Locate the cell with the specified text and output its (x, y) center coordinate. 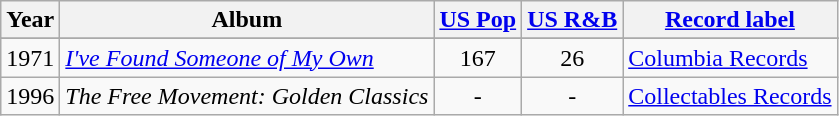
I've Found Someone of My Own (247, 58)
1996 (30, 96)
26 (572, 58)
US R&B (572, 20)
US Pop (478, 20)
Collectables Records (730, 96)
167 (478, 58)
Record label (730, 20)
The Free Movement: Golden Classics (247, 96)
1971 (30, 58)
Album (247, 20)
Year (30, 20)
Columbia Records (730, 58)
